Find where the given text appears and provide that cell's center as [X, Y] coordinate. 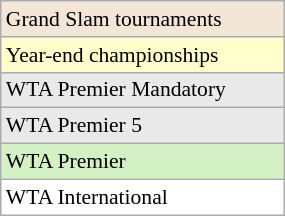
Year-end championships [142, 55]
WTA International [142, 197]
WTA Premier Mandatory [142, 90]
WTA Premier [142, 162]
Grand Slam tournaments [142, 19]
WTA Premier 5 [142, 126]
